Scan for the cell matching the given text and deliver its (X, Y) coordinate at center. 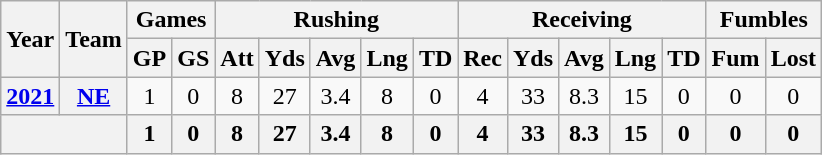
Receiving (582, 20)
Fum (736, 58)
Rushing (336, 20)
Rec (483, 58)
2021 (30, 96)
Games (170, 20)
GS (194, 58)
Fumbles (764, 20)
NE (94, 96)
Att (237, 58)
Year (30, 39)
GP (149, 58)
Lost (793, 58)
Team (94, 39)
